Identify which cell holds the provided text, then report its (X, Y) central coordinate. 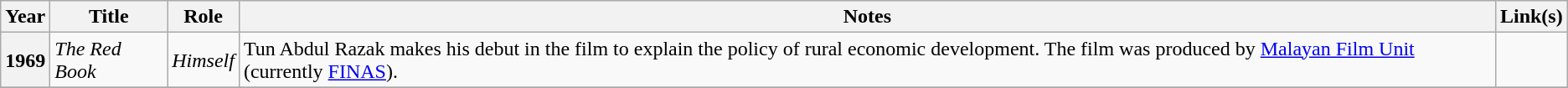
Year (25, 17)
Role (204, 17)
Himself (204, 60)
Link(s) (1531, 17)
1969 (25, 60)
The Red Book (109, 60)
Title (109, 17)
Notes (867, 17)
